Find where the given text appears and provide that cell's center as (x, y) coordinate. 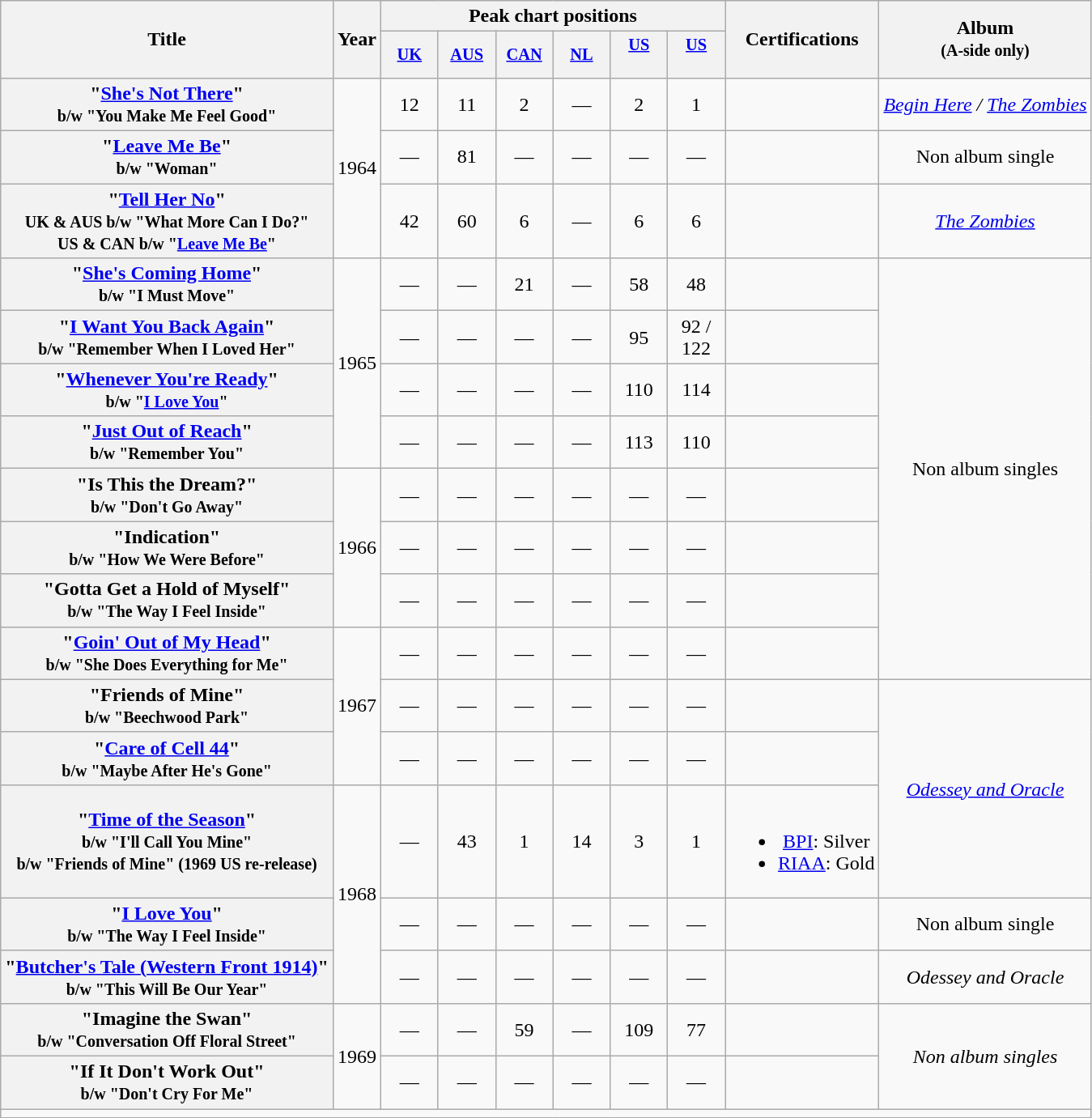
"Gotta Get a Hold of Myself"b/w "The Way I Feel Inside" (167, 601)
NL (581, 55)
"Is This the Dream?"b/w "Don't Go Away" (167, 495)
113 (639, 442)
42 (410, 221)
BPI: SilverRIAA: Gold (802, 841)
"Indication"b/w "How We Were Before" (167, 547)
"Goin' Out of My Head"b/w "She Does Everything for Me" (167, 653)
"Tell Her No"UK & AUS b/w "What More Can I Do?"US & CAN b/w "Leave Me Be" (167, 221)
"Care of Cell 44"b/w "Maybe After He's Gone" (167, 758)
43 (466, 841)
Peak chart positions (552, 16)
1964 (356, 168)
The Zombies (985, 221)
"I Want You Back Again"b/w "Remember When I Loved Her" (167, 337)
"I Love You"b/w "The Way I Feel Inside" (167, 925)
"Leave Me Be"b/w "Woman" (167, 157)
60 (466, 221)
"Just Out of Reach"b/w "Remember You" (167, 442)
UK (410, 55)
1969 (356, 1056)
"Time of the Season"b/w "I'll Call You Mine" b/w "Friends of Mine" (1969 US re-release) (167, 841)
11 (466, 104)
CAN (525, 55)
Year (356, 40)
"Imagine the Swan"b/w "Conversation Off Floral Street" (167, 1030)
"Friends of Mine"b/w "Beechwood Park" (167, 706)
109 (639, 1030)
1968 (356, 894)
"She's Coming Home"b/w "I Must Move" (167, 285)
Title (167, 40)
AUS (466, 55)
Album(A-side only) (985, 40)
21 (525, 285)
12 (410, 104)
59 (525, 1030)
58 (639, 285)
114 (696, 390)
1966 (356, 547)
1967 (356, 706)
"Whenever You're Ready"b/w "I Love You" (167, 390)
"Butcher's Tale (Western Front 1914)"b/w "This Will Be Our Year" (167, 976)
77 (696, 1030)
"She's Not There"b/w "You Make Me Feel Good" (167, 104)
48 (696, 285)
1965 (356, 363)
81 (466, 157)
"If It Don't Work Out"b/w "Don't Cry For Me" (167, 1083)
14 (581, 841)
95 (639, 337)
3 (639, 841)
Begin Here / The Zombies (985, 104)
92 / 122 (696, 337)
Certifications (802, 40)
